Return [x, y] of the center of cell containing provided text 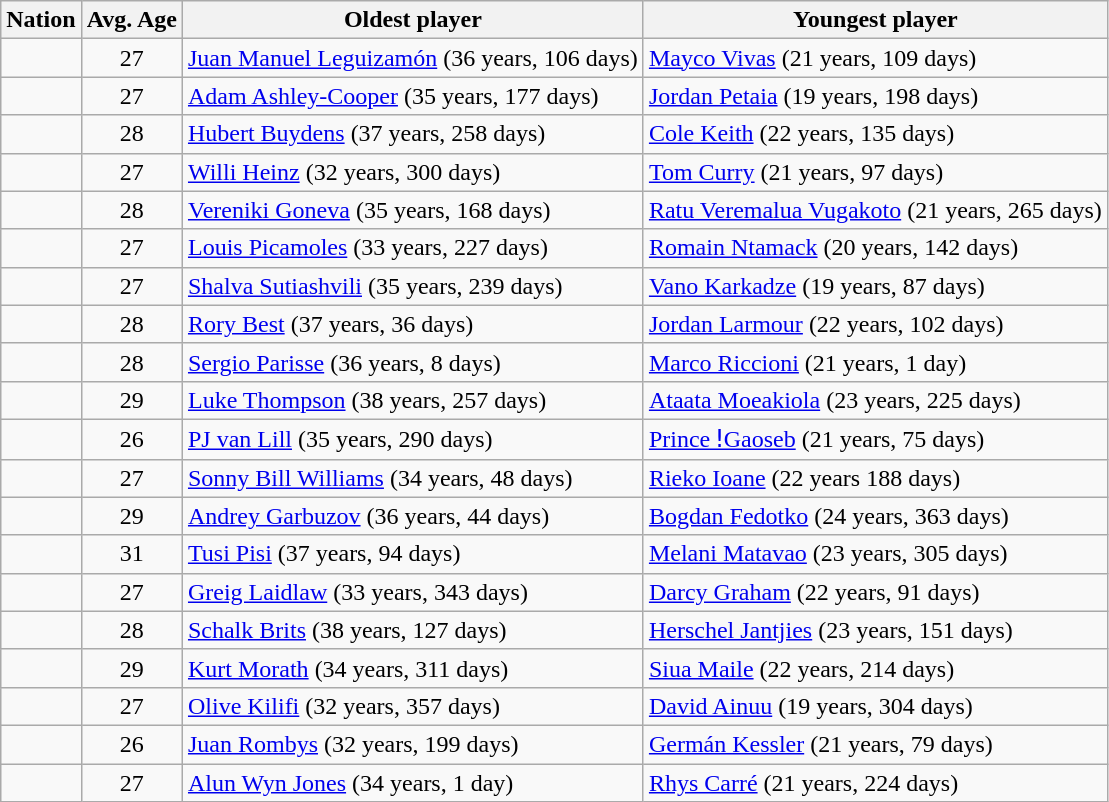
Ratu Veremalua Vugakoto (21 years, 265 days) [875, 210]
Prince ǃGaoseb (21 years, 75 days) [875, 439]
Romain Ntamack (20 years, 142 days) [875, 248]
Oldest player [412, 20]
Jordan Larmour (22 years, 102 days) [875, 324]
Kurt Morath (34 years, 311 days) [412, 668]
Germán Kessler (21 years, 79 days) [875, 744]
Hubert Buydens (37 years, 258 days) [412, 134]
Jordan Petaia (19 years, 198 days) [875, 96]
Darcy Graham (22 years, 91 days) [875, 592]
Mayco Vivas (21 years, 109 days) [875, 58]
Shalva Sutiashvili (35 years, 239 days) [412, 286]
Olive Kilifi (32 years, 357 days) [412, 706]
Cole Keith (22 years, 135 days) [875, 134]
Rory Best (37 years, 36 days) [412, 324]
Marco Riccioni (21 years, 1 day) [875, 362]
Juan Manuel Leguizamón (36 years, 106 days) [412, 58]
Luke Thompson (38 years, 257 days) [412, 400]
Avg. Age [132, 20]
Melani Matavao (23 years, 305 days) [875, 554]
Sonny Bill Williams (34 years, 48 days) [412, 478]
David Ainuu (19 years, 304 days) [875, 706]
Rhys Carré (21 years, 224 days) [875, 783]
Alun Wyn Jones (34 years, 1 day) [412, 783]
Vano Karkadze (19 years, 87 days) [875, 286]
PJ van Lill (35 years, 290 days) [412, 439]
Herschel Jantjies (23 years, 151 days) [875, 630]
Willi Heinz (32 years, 300 days) [412, 172]
Sergio Parisse (36 years, 8 days) [412, 362]
Siua Maile (22 years, 214 days) [875, 668]
Rieko Ioane (22 years 188 days) [875, 478]
Youngest player [875, 20]
Schalk Brits (38 years, 127 days) [412, 630]
31 [132, 554]
Adam Ashley-Cooper (35 years, 177 days) [412, 96]
Ataata Moeakiola (23 years, 225 days) [875, 400]
Vereniki Goneva (35 years, 168 days) [412, 210]
Tom Curry (21 years, 97 days) [875, 172]
Juan Rombys (32 years, 199 days) [412, 744]
Bogdan Fedotko (24 years, 363 days) [875, 516]
Nation [41, 20]
Andrey Garbuzov (36 years, 44 days) [412, 516]
Louis Picamoles (33 years, 227 days) [412, 248]
Tusi Pisi (37 years, 94 days) [412, 554]
Greig Laidlaw (33 years, 343 days) [412, 592]
